From the cell containing the given text, extract its center point as [x, y] coordinate. 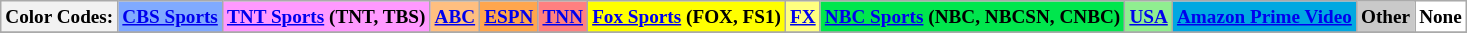
TNT Sports (TNT, TBS) [326, 17]
CBS Sports [170, 17]
ABC [455, 17]
FX [802, 17]
Color Codes: [60, 17]
ESPN [509, 17]
USA [1149, 17]
NBC Sports (NBC, NBCSN, CNBC) [972, 17]
None [1441, 17]
Other [1385, 17]
Amazon Prime Video [1264, 17]
Fox Sports (FOX, FS1) [687, 17]
TNN [563, 17]
